Detect which cell encompasses the target text, then output its [x, y] center coordinate. 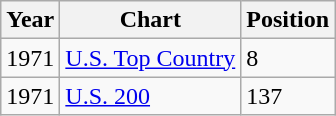
Position [288, 20]
U.S. 200 [150, 96]
8 [288, 58]
Chart [150, 20]
U.S. Top Country [150, 58]
Year [30, 20]
137 [288, 96]
